From the cell containing the given text, extract its center point as (X, Y) coordinate. 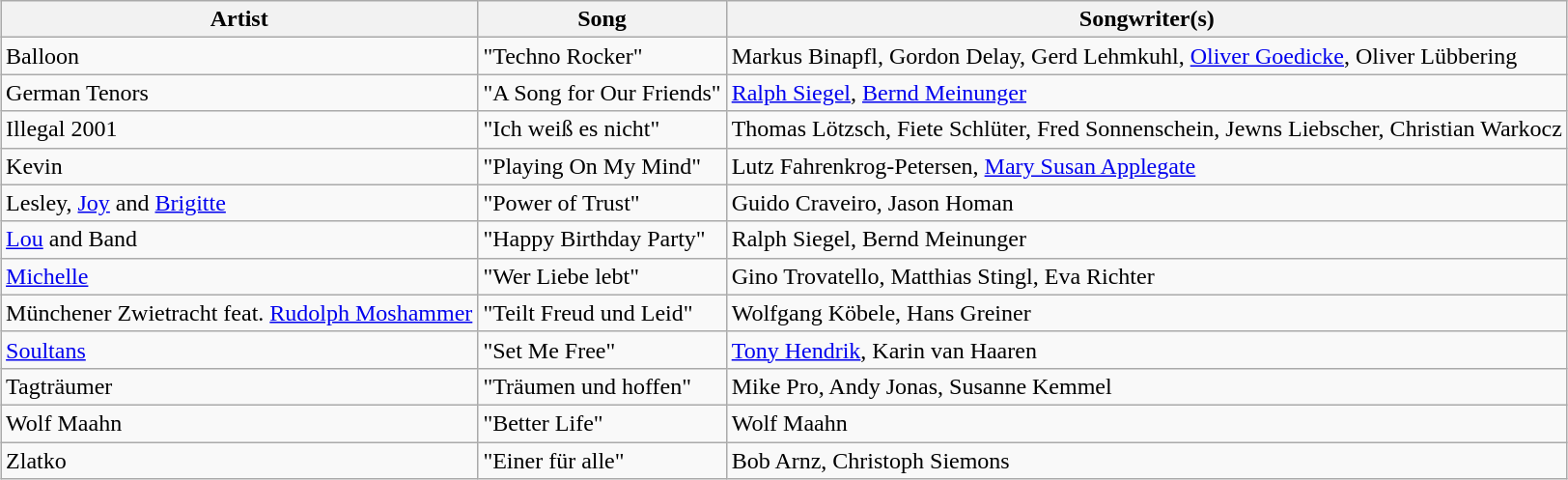
"Wer Liebe lebt" (602, 276)
Zlatko (239, 461)
Bob Arnz, Christoph Siemons (1147, 461)
Tony Hendrik, Karin van Haaren (1147, 350)
"Einer für alle" (602, 461)
Lou and Band (239, 240)
Balloon (239, 56)
Soultans (239, 350)
Markus Binapfl, Gordon Delay, Gerd Lehmkuhl, Oliver Goedicke, Oliver Lübbering (1147, 56)
Guido Craveiro, Jason Homan (1147, 203)
"Techno Rocker" (602, 56)
Lesley, Joy and Brigitte (239, 203)
Lutz Fahrenkrog-Petersen, Mary Susan Applegate (1147, 166)
"Träumen und hoffen" (602, 386)
Thomas Lötzsch, Fiete Schlüter, Fred Sonnenschein, Jewns Liebscher, Christian Warkocz (1147, 129)
Michelle (239, 276)
Songwriter(s) (1147, 19)
Wolfgang Köbele, Hans Greiner (1147, 313)
Artist (239, 19)
"Playing On My Mind" (602, 166)
"Happy Birthday Party" (602, 240)
Gino Trovatello, Matthias Stingl, Eva Richter (1147, 276)
"Better Life" (602, 423)
Illegal 2001 (239, 129)
Kevin (239, 166)
Tagträumer (239, 386)
"Power of Trust" (602, 203)
German Tenors (239, 93)
"A Song for Our Friends" (602, 93)
Münchener Zwietracht feat. Rudolph Moshammer (239, 313)
Song (602, 19)
Mike Pro, Andy Jonas, Susanne Kemmel (1147, 386)
"Ich weiß es nicht" (602, 129)
"Teilt Freud und Leid" (602, 313)
"Set Me Free" (602, 350)
